Return the (x, y) coordinate for the center point of the cell that contains the specified text.  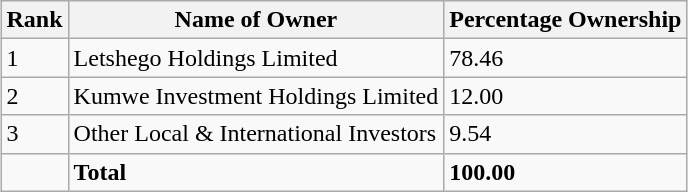
Letshego Holdings Limited (256, 58)
Other Local & International Investors (256, 134)
Rank (34, 20)
Total (256, 172)
Percentage Ownership (566, 20)
Kumwe Investment Holdings Limited (256, 96)
78.46 (566, 58)
12.00 (566, 96)
3 (34, 134)
2 (34, 96)
9.54 (566, 134)
100.00 (566, 172)
Name of Owner (256, 20)
1 (34, 58)
